Identify which cell holds the provided text, then report its [x, y] central coordinate. 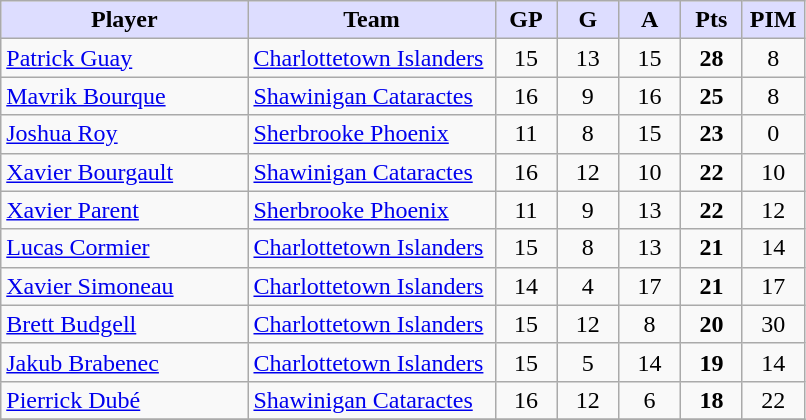
Xavier Simoneau [124, 286]
6 [650, 400]
Jakub Brabenec [124, 362]
25 [711, 96]
Pts [711, 20]
20 [711, 324]
Pierrick Dubé [124, 400]
Joshua Roy [124, 134]
Team [372, 20]
28 [711, 58]
23 [711, 134]
18 [711, 400]
PIM [773, 20]
Patrick Guay [124, 58]
Xavier Bourgault [124, 172]
Brett Budgell [124, 324]
G [588, 20]
GP [526, 20]
4 [588, 286]
Xavier Parent [124, 210]
A [650, 20]
Player [124, 20]
19 [711, 362]
5 [588, 362]
Lucas Cormier [124, 248]
Mavrik Bourque [124, 96]
30 [773, 324]
0 [773, 134]
